Detect which cell encompasses the target text, then output its (x, y) center coordinate. 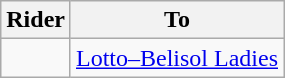
Rider (36, 20)
Lotto–Belisol Ladies (176, 58)
To (176, 20)
